Scan for the cell matching the given text and deliver its (x, y) coordinate at center. 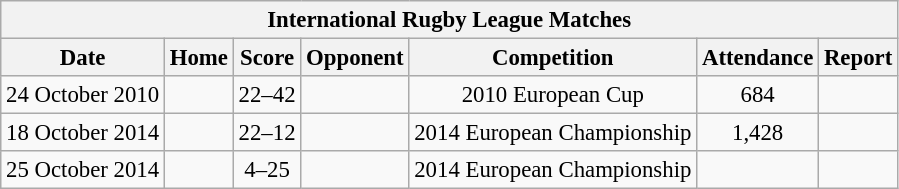
22–42 (267, 95)
25 October 2014 (83, 170)
Report (858, 58)
Date (83, 58)
1,428 (758, 133)
Home (198, 58)
Score (267, 58)
22–12 (267, 133)
18 October 2014 (83, 133)
Competition (553, 58)
Opponent (355, 58)
2010 European Cup (553, 95)
684 (758, 95)
International Rugby League Matches (450, 20)
24 October 2010 (83, 95)
4–25 (267, 170)
Attendance (758, 58)
